Identify which cell holds the provided text, then report its [x, y] central coordinate. 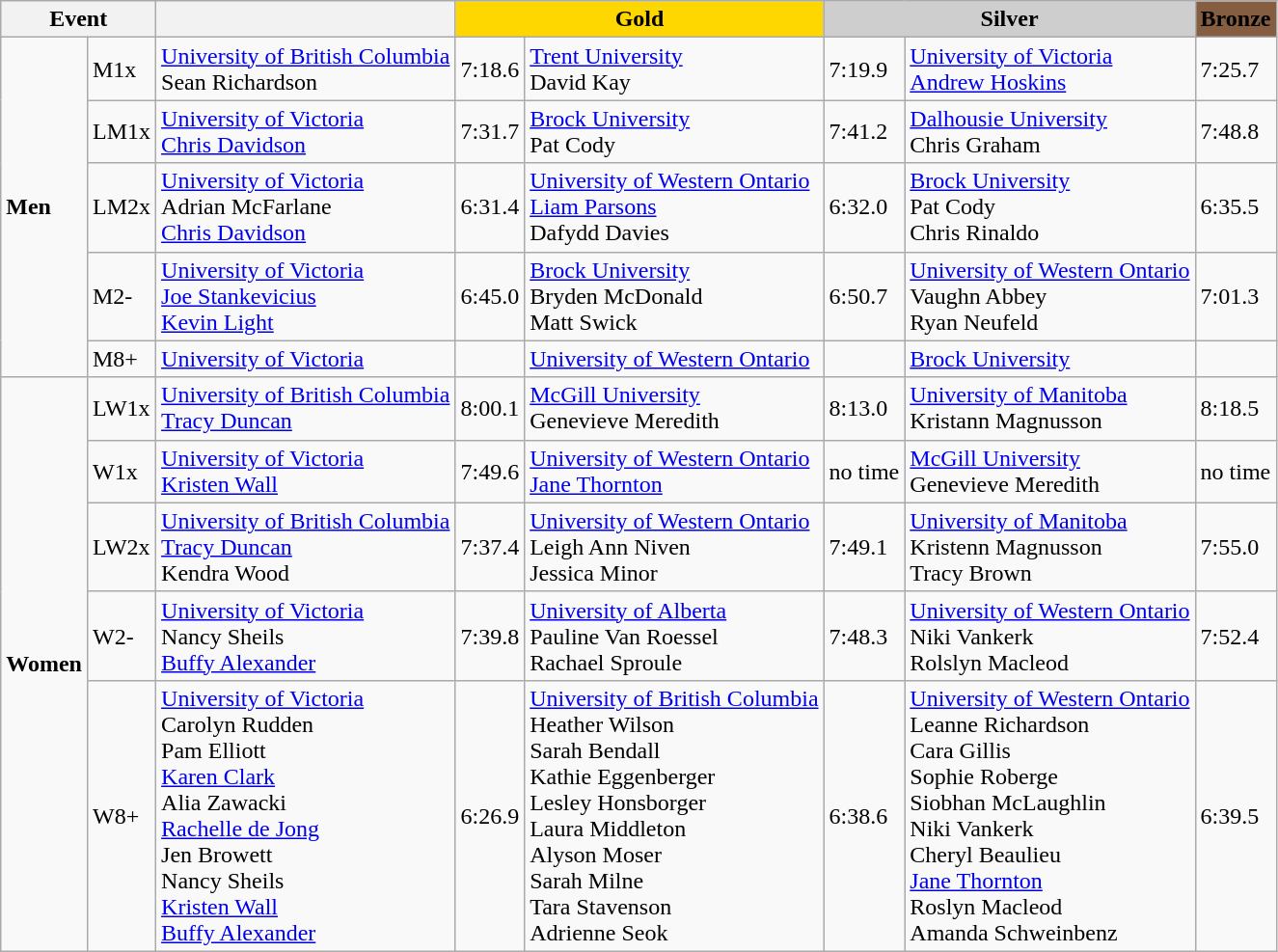
6:39.5 [1236, 816]
7:31.7 [490, 131]
6:38.6 [864, 816]
8:00.1 [490, 409]
7:49.6 [490, 471]
University of Victoria [306, 359]
University of British ColumbiaSean Richardson [306, 69]
Women [44, 664]
6:32.0 [864, 207]
Brock UniversityBryden McDonaldMatt Swick [674, 296]
7:25.7 [1236, 69]
University of Western OntarioNiki VankerkRolslyn Macleod [1049, 636]
University of VictoriaJoe StankeviciusKevin Light [306, 296]
8:18.5 [1236, 409]
6:35.5 [1236, 207]
Bronze [1236, 19]
8:13.0 [864, 409]
LW1x [122, 409]
University of AlbertaPauline Van RoesselRachael Sproule [674, 636]
LM1x [122, 131]
7:52.4 [1236, 636]
7:49.1 [864, 547]
University of ManitobaKristenn MagnussonTracy Brown [1049, 547]
6:45.0 [490, 296]
6:50.7 [864, 296]
University of VictoriaNancy Sheils Buffy Alexander [306, 636]
Gold [639, 19]
Brock UniversityPat CodyChris Rinaldo [1049, 207]
LM2x [122, 207]
University of Victoria Kristen Wall [306, 471]
6:26.9 [490, 816]
University of VictoriaCarolyn RuddenPam Elliott Karen ClarkAlia Zawacki Rachelle de JongJen BrowettNancy Sheils Kristen Wall Buffy Alexander [306, 816]
6:31.4 [490, 207]
University of VictoriaAdrian McFarlane Chris Davidson [306, 207]
Silver [1009, 19]
Brock UniversityPat Cody [674, 131]
University of Western Ontario [674, 359]
University of British ColumbiaTracy DuncanKendra Wood [306, 547]
Dalhousie UniversityChris Graham [1049, 131]
W2- [122, 636]
7:01.3 [1236, 296]
Brock University [1049, 359]
University of British ColumbiaTracy Duncan [306, 409]
M1x [122, 69]
7:39.8 [490, 636]
Men [44, 207]
Event [79, 19]
7:48.3 [864, 636]
7:55.0 [1236, 547]
University of Western OntarioJane Thornton [674, 471]
University of Victoria Chris Davidson [306, 131]
7:18.6 [490, 69]
University of Western OntarioVaughn AbbeyRyan Neufeld [1049, 296]
W8+ [122, 816]
M8+ [122, 359]
Trent UniversityDavid Kay [674, 69]
7:37.4 [490, 547]
University of Western OntarioLeigh Ann NivenJessica Minor [674, 547]
University of Western OntarioLiam ParsonsDafydd Davies [674, 207]
University of ManitobaKristann Magnusson [1049, 409]
7:19.9 [864, 69]
7:48.8 [1236, 131]
7:41.2 [864, 131]
LW2x [122, 547]
University of VictoriaAndrew Hoskins [1049, 69]
W1x [122, 471]
M2- [122, 296]
